Output the (x, y) coordinate of the center of the cell containing the given text.  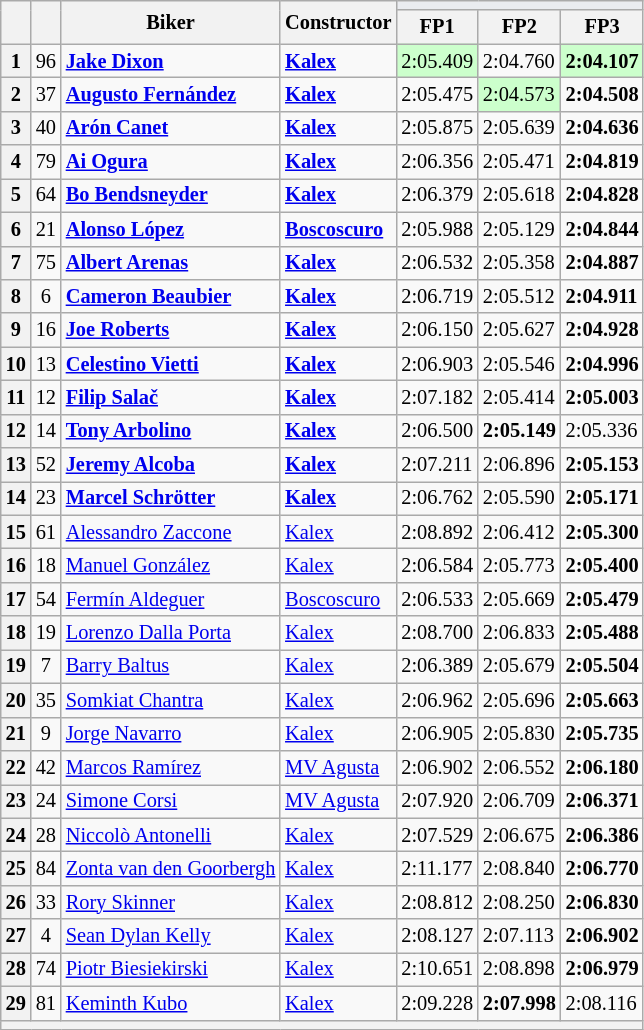
2:04.819 (602, 162)
2:06.709 (520, 801)
96 (46, 61)
2:07.998 (520, 1003)
2:08.250 (520, 902)
2:06.905 (437, 734)
2:05.679 (520, 666)
Celestino Vietti (170, 364)
2:06.675 (520, 835)
5 (16, 195)
2:05.735 (602, 734)
2:07.113 (520, 936)
Somkiat Chantra (170, 700)
2:07.529 (437, 835)
Simone Corsi (170, 801)
2:05.639 (520, 128)
2:04.844 (602, 229)
2:05.336 (602, 431)
2:04.828 (602, 195)
81 (46, 1003)
2:05.479 (602, 599)
2:06.532 (437, 263)
33 (46, 902)
2:08.700 (437, 633)
2:05.830 (520, 734)
Augusto Fernández (170, 94)
29 (16, 1003)
2:05.663 (602, 700)
Biker (170, 22)
52 (46, 465)
2:04.636 (602, 128)
79 (46, 162)
2:11.177 (437, 868)
2:04.928 (602, 330)
Sean Dylan Kelly (170, 936)
2:08.116 (602, 1003)
25 (16, 868)
Rory Skinner (170, 902)
75 (46, 263)
2:05.696 (520, 700)
2:05.669 (520, 599)
2:05.988 (437, 229)
Marcel Schrötter (170, 498)
2:05.590 (520, 498)
2:08.892 (437, 532)
2:06.762 (437, 498)
2:05.409 (437, 61)
2:05.512 (520, 296)
Constructor (338, 22)
Jeremy Alcoba (170, 465)
2:10.651 (437, 969)
Bo Bendsneyder (170, 195)
2:06.371 (602, 801)
FP2 (520, 27)
35 (46, 700)
15 (16, 532)
2:05.358 (520, 263)
2:05.300 (602, 532)
2:06.896 (520, 465)
26 (16, 902)
2:04.911 (602, 296)
2:06.770 (602, 868)
Filip Salač (170, 397)
84 (46, 868)
2:05.875 (437, 128)
2:04.887 (602, 263)
3 (16, 128)
22 (16, 767)
Cameron Beaubier (170, 296)
Jake Dixon (170, 61)
2:05.773 (520, 565)
2:04.573 (520, 94)
2:06.833 (520, 633)
2:06.500 (437, 431)
2:07.211 (437, 465)
2:08.898 (520, 969)
Marcos Ramírez (170, 767)
40 (46, 128)
2:09.228 (437, 1003)
Fermín Aldeguer (170, 599)
2:06.150 (437, 330)
2:06.719 (437, 296)
2:07.182 (437, 397)
Ai Ogura (170, 162)
2:04.508 (602, 94)
Keminth Kubo (170, 1003)
Jorge Navarro (170, 734)
27 (16, 936)
Alessandro Zaccone (170, 532)
2:06.533 (437, 599)
2:05.504 (602, 666)
61 (46, 532)
2:05.003 (602, 397)
2:05.171 (602, 498)
2:05.149 (520, 431)
2 (16, 94)
17 (16, 599)
2:05.488 (602, 633)
2:05.129 (520, 229)
2:05.627 (520, 330)
Lorenzo Dalla Porta (170, 633)
2:06.962 (437, 700)
Albert Arenas (170, 263)
2:04.996 (602, 364)
2:05.471 (520, 162)
2:06.552 (520, 767)
2:05.400 (602, 565)
Tony Arbolino (170, 431)
10 (16, 364)
42 (46, 767)
2:06.180 (602, 767)
Niccolò Antonelli (170, 835)
2:08.840 (520, 868)
74 (46, 969)
2:06.389 (437, 666)
Alonso López (170, 229)
Barry Baltus (170, 666)
1 (16, 61)
Zonta van den Goorbergh (170, 868)
2:06.830 (602, 902)
2:04.107 (602, 61)
20 (16, 700)
Joe Roberts (170, 330)
8 (16, 296)
Manuel González (170, 565)
2:05.153 (602, 465)
2:08.127 (437, 936)
2:06.412 (520, 532)
Arón Canet (170, 128)
2:06.979 (602, 969)
FP3 (602, 27)
2:05.618 (520, 195)
11 (16, 397)
2:06.386 (602, 835)
2:05.475 (437, 94)
2:06.356 (437, 162)
2:05.414 (520, 397)
2:06.903 (437, 364)
2:08.812 (437, 902)
64 (46, 195)
FP1 (437, 27)
Piotr Biesiekirski (170, 969)
2:06.379 (437, 195)
2:04.760 (520, 61)
54 (46, 599)
2:06.584 (437, 565)
2:07.920 (437, 801)
2:05.546 (520, 364)
37 (46, 94)
